Locate the cell with the specified text and output its (x, y) center coordinate. 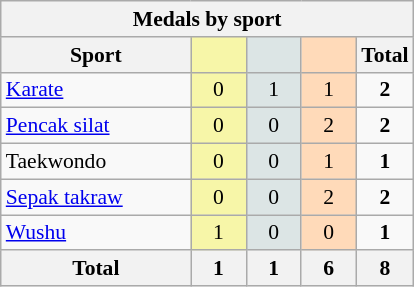
Wushu (96, 233)
Pencak silat (96, 126)
Taekwondo (96, 162)
Sport (96, 55)
6 (328, 269)
Medals by sport (208, 19)
Karate (96, 90)
Sepak takraw (96, 197)
8 (384, 269)
